Output the [x, y] coordinate of the center of the cell containing the given text.  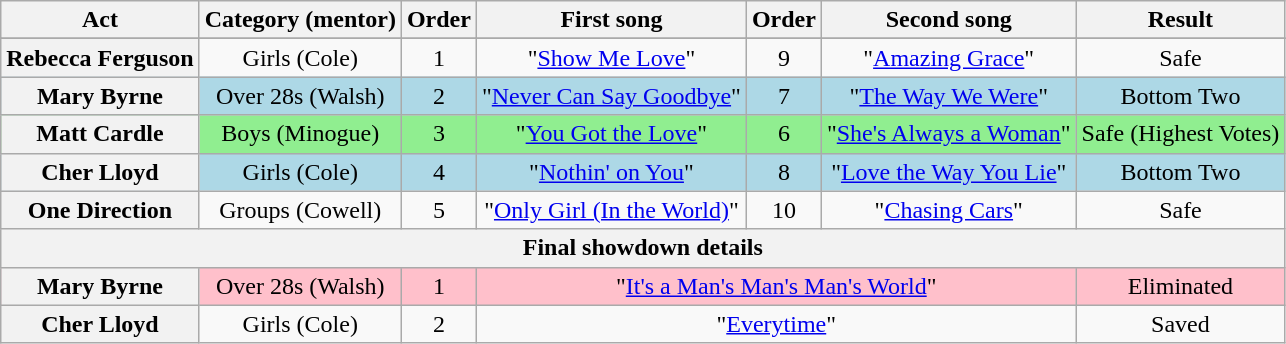
Saved [1180, 324]
Final showdown details [643, 248]
9 [784, 58]
"Show Me Love" [611, 58]
"She's Always a Woman" [948, 134]
"Love the Way You Lie" [948, 172]
Rebecca Ferguson [100, 58]
"The Way We Were" [948, 96]
First song [611, 20]
Second song [948, 20]
"Nothin' on You" [611, 172]
"Everytime" [776, 324]
Matt Cardle [100, 134]
6 [784, 134]
Act [100, 20]
"Never Can Say Goodbye" [611, 96]
Result [1180, 20]
3 [438, 134]
"Only Girl (In the World)" [611, 210]
One Direction [100, 210]
Category (mentor) [300, 20]
"You Got the Love" [611, 134]
"Amazing Grace" [948, 58]
8 [784, 172]
"Chasing Cars" [948, 210]
Eliminated [1180, 286]
Safe (Highest Votes) [1180, 134]
Groups (Cowell) [300, 210]
"It's a Man's Man's Man's World" [776, 286]
10 [784, 210]
4 [438, 172]
5 [438, 210]
7 [784, 96]
Boys (Minogue) [300, 134]
